Scan for the cell matching the given text and deliver its (X, Y) coordinate at center. 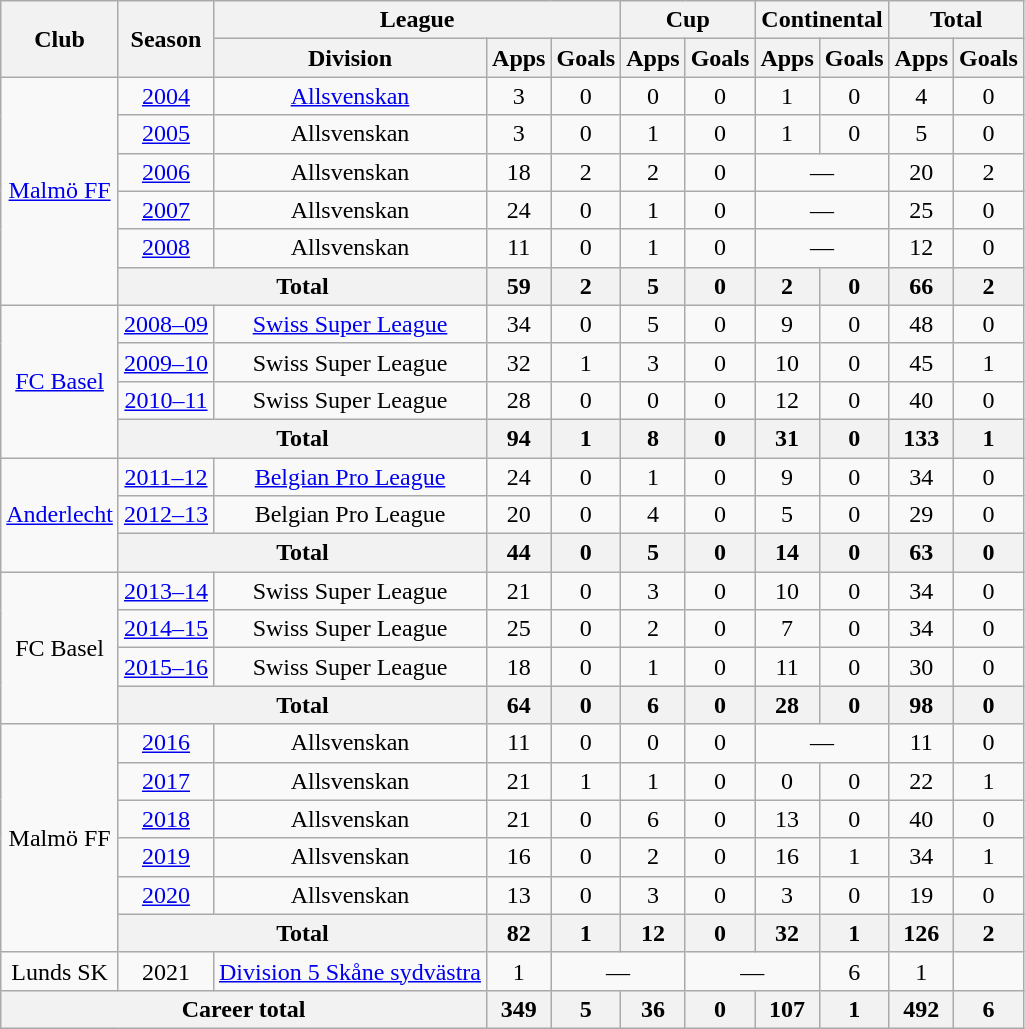
2018 (166, 819)
14 (787, 553)
82 (519, 933)
492 (921, 1009)
2005 (166, 134)
Club (60, 39)
48 (921, 324)
Division (350, 58)
64 (519, 705)
2017 (166, 781)
2012–13 (166, 515)
30 (921, 667)
2008–09 (166, 324)
2019 (166, 857)
31 (787, 438)
29 (921, 515)
2020 (166, 895)
44 (519, 553)
2015–16 (166, 667)
133 (921, 438)
Career total (244, 1009)
2016 (166, 743)
94 (519, 438)
36 (653, 1009)
349 (519, 1009)
19 (921, 895)
League (416, 20)
7 (787, 629)
2014–15 (166, 629)
Continental (822, 20)
Cup (688, 20)
8 (653, 438)
126 (921, 933)
2011–12 (166, 477)
2009–10 (166, 362)
2010–11 (166, 400)
66 (921, 286)
2021 (166, 971)
2013–14 (166, 591)
Lunds SK (60, 971)
22 (921, 781)
2004 (166, 96)
Division 5 Skåne sydvästra (350, 971)
63 (921, 553)
Season (166, 39)
2008 (166, 248)
59 (519, 286)
2007 (166, 210)
107 (787, 1009)
98 (921, 705)
45 (921, 362)
Anderlecht (60, 515)
2006 (166, 172)
